Detect which cell encompasses the target text, then output its [X, Y] center coordinate. 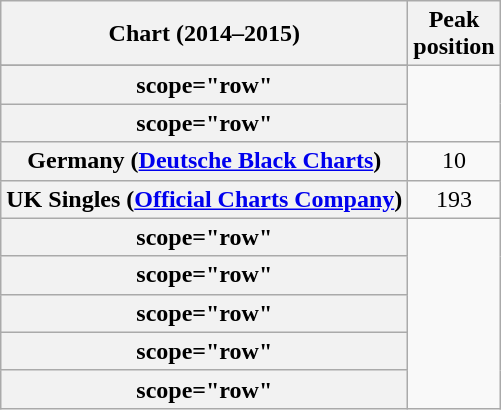
193 [454, 199]
Peakposition [454, 34]
Germany (Deutsche Black Charts) [204, 161]
10 [454, 161]
UK Singles (Official Charts Company) [204, 199]
Chart (2014–2015) [204, 34]
